Locate the cell with the specified text and output its (x, y) center coordinate. 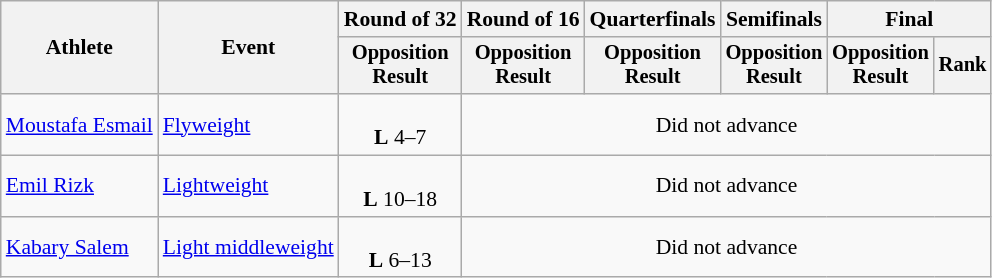
Semifinals (774, 19)
Round of 32 (400, 19)
Final (909, 19)
L 6–13 (400, 248)
Round of 16 (524, 19)
Rank (963, 66)
Moustafa Esmail (80, 124)
Light middleweight (248, 248)
Flyweight (248, 124)
Quarterfinals (653, 19)
Lightweight (248, 186)
Emil Rizk (80, 186)
L 4–7 (400, 124)
Event (248, 48)
Athlete (80, 48)
L 10–18 (400, 186)
Kabary Salem (80, 248)
